Scan for the cell matching the given text and deliver its (X, Y) coordinate at center. 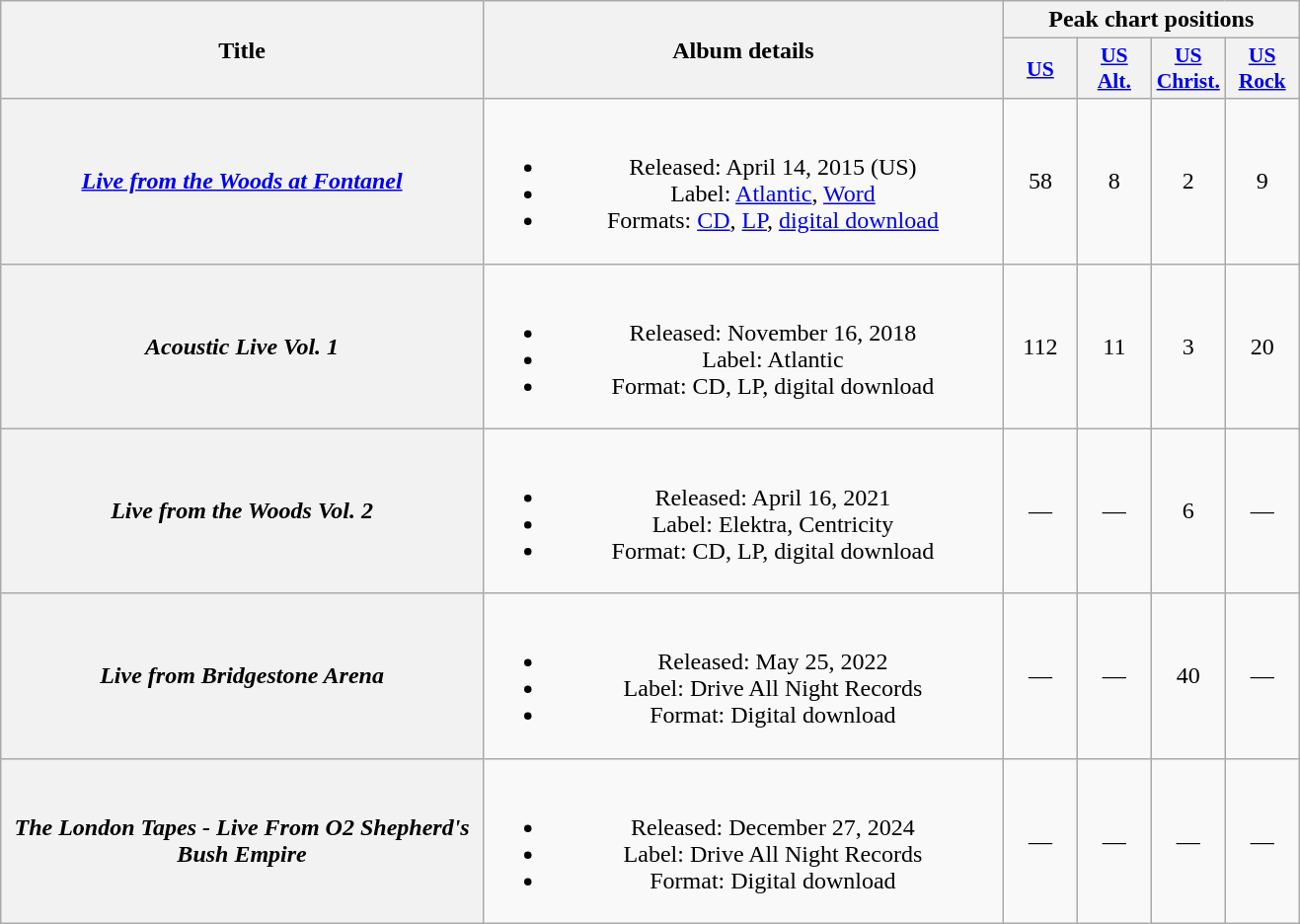
Released: April 14, 2015 (US)Label: Atlantic, WordFormats: CD, LP, digital download (742, 182)
Peak chart positions (1151, 20)
Released: December 27, 2024Label: Drive All Night RecordsFormat: Digital download (742, 841)
11 (1113, 346)
Live from the Woods at Fontanel (243, 182)
Released: May 25, 2022Label: Drive All Night RecordsFormat: Digital download (742, 675)
Live from the Woods Vol. 2 (243, 511)
USChrist. (1188, 69)
The London Tapes - Live From O2 Shepherd's Bush Empire (243, 841)
20 (1262, 346)
US (1040, 69)
40 (1188, 675)
Title (243, 49)
Live from Bridgestone Arena (243, 675)
58 (1040, 182)
Album details (742, 49)
2 (1188, 182)
Acoustic Live Vol. 1 (243, 346)
Released: November 16, 2018Label: AtlanticFormat: CD, LP, digital download (742, 346)
9 (1262, 182)
8 (1113, 182)
Released: April 16, 2021Label: Elektra, CentricityFormat: CD, LP, digital download (742, 511)
USAlt. (1113, 69)
112 (1040, 346)
USRock (1262, 69)
3 (1188, 346)
6 (1188, 511)
